Search for the cell housing the specified text and yield its (X, Y) center coordinate. 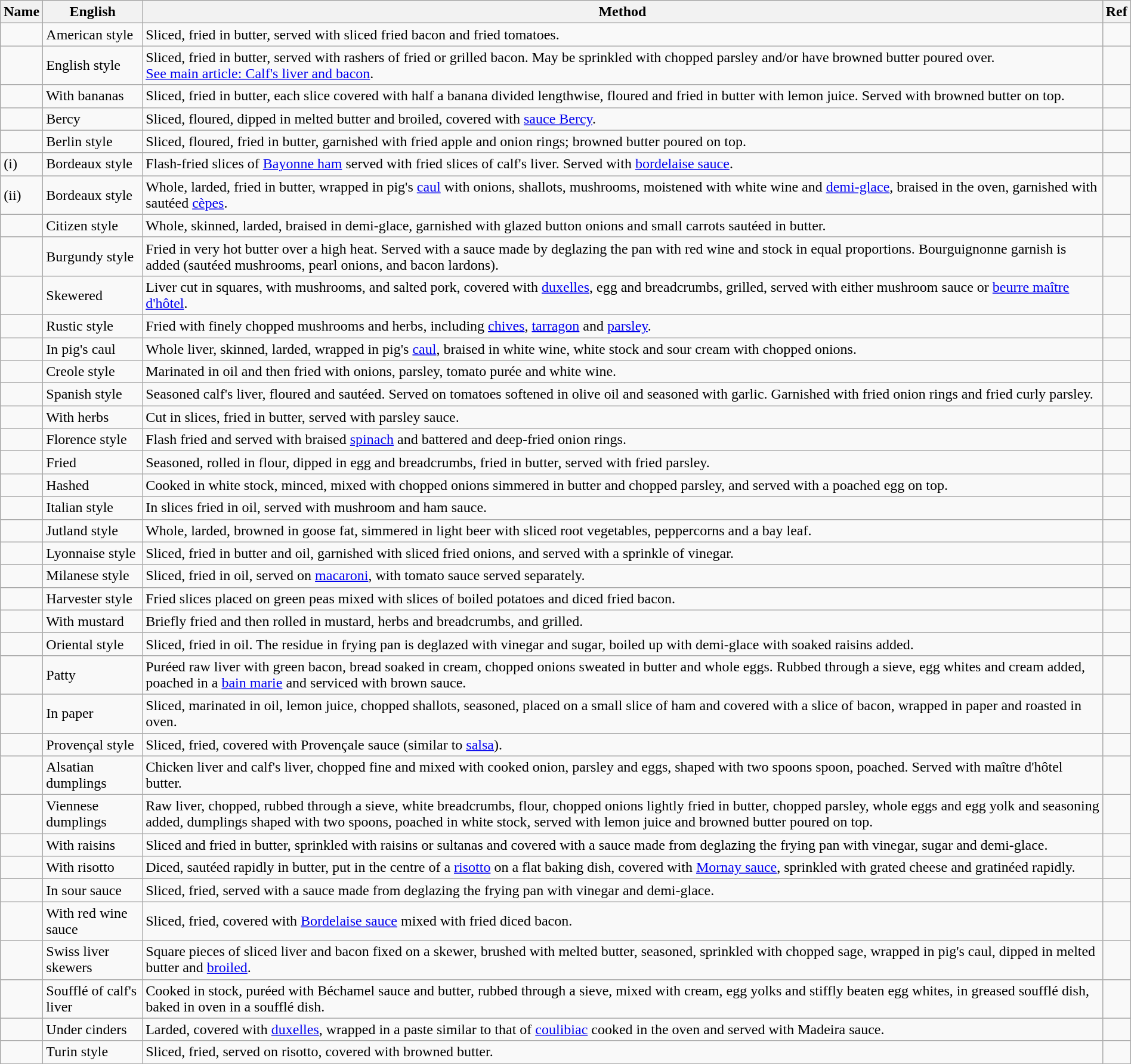
Cooked in white stock, minced, mixed with chopped onions simmered in butter and chopped parsley, and served with a poached egg on top. (623, 485)
Under cinders (93, 1029)
With mustard (93, 621)
Whole, larded, browned in goose fat, simmered in light beer with sliced root vegetables, peppercorns and a bay leaf. (623, 531)
Flash-fried slices of Bayonne ham served with fried slices of calf's liver. Served with bordelaise sauce. (623, 164)
Florence style (93, 440)
In slices fried in oil, served with mushroom and ham sauce. (623, 508)
With raisins (93, 845)
With red wine sauce (93, 921)
Alsatian dumplings (93, 776)
(ii) (21, 195)
Sliced, fried, served with a sauce made from deglazing the frying pan with vinegar and demi-glace. (623, 890)
Larded, covered with duxelles, wrapped in a paste similar to that of coulibiac cooked in the oven and served with Madeira sauce. (623, 1029)
Burgundy style (93, 257)
Jutland style (93, 531)
Method (623, 12)
Sliced, fried, served on risotto, covered with browned butter. (623, 1052)
Name (21, 12)
With herbs (93, 417)
Rustic style (93, 326)
Sliced, fried in oil. The residue in frying pan is deglazed with vinegar and sugar, boiled up with demi-glace with soaked raisins added. (623, 644)
Viennese dumplings (93, 814)
Sliced, fried, covered with Bordelaise sauce mixed with fried diced bacon. (623, 921)
Turin style (93, 1052)
In paper (93, 714)
Ref (1117, 12)
Spanish style (93, 394)
Provençal style (93, 744)
Briefly fried and then rolled in mustard, herbs and breadcrumbs, and grilled. (623, 621)
Sliced, fried in butter and oil, garnished with sliced fried onions, and served with a sprinkle of vinegar. (623, 553)
Creole style (93, 372)
Swiss liver skewers (93, 960)
Whole liver, skinned, larded, wrapped in pig's caul, braised in white wine, white stock and sour cream with chopped onions. (623, 349)
Oriental style (93, 644)
Harvester style (93, 599)
English (93, 12)
Sliced, fried in butter, served with sliced fried bacon and fried tomatoes. (623, 35)
Soufflé of calf's liver (93, 999)
Marinated in oil and then fried with onions, parsley, tomato purée and white wine. (623, 372)
English style (93, 66)
Patty (93, 674)
With risotto (93, 868)
Seasoned, rolled in flour, dipped in egg and breadcrumbs, fried in butter, served with fried parsley. (623, 462)
Milanese style (93, 576)
Fried (93, 462)
Citizen style (93, 226)
Hashed (93, 485)
With bananas (93, 96)
Berlin style (93, 141)
Flash fried and served with braised spinach and battered and deep-fried onion rings. (623, 440)
Sliced, floured, fried in butter, garnished with fried apple and onion rings; browned butter poured on top. (623, 141)
American style (93, 35)
Sliced, fried in oil, served on macaroni, with tomato sauce served separately. (623, 576)
Fried slices placed on green peas mixed with slices of boiled potatoes and diced fried bacon. (623, 599)
Italian style (93, 508)
In sour sauce (93, 890)
Bercy (93, 119)
In pig's caul (93, 349)
Sliced, fried, covered with Provençale sauce (similar to salsa). (623, 744)
Fried with finely chopped mushrooms and herbs, including chives, tarragon and parsley. (623, 326)
Cut in slices, fried in butter, served with parsley sauce. (623, 417)
Skewered (93, 295)
Whole, skinned, larded, braised in demi-glace, garnished with glazed button onions and small carrots sautéed in butter. (623, 226)
(i) (21, 164)
Sliced, floured, dipped in melted butter and broiled, covered with sauce Bercy. (623, 119)
Lyonnaise style (93, 553)
